Determine the (x, y) coordinate at the center of the cell enclosing the given text.  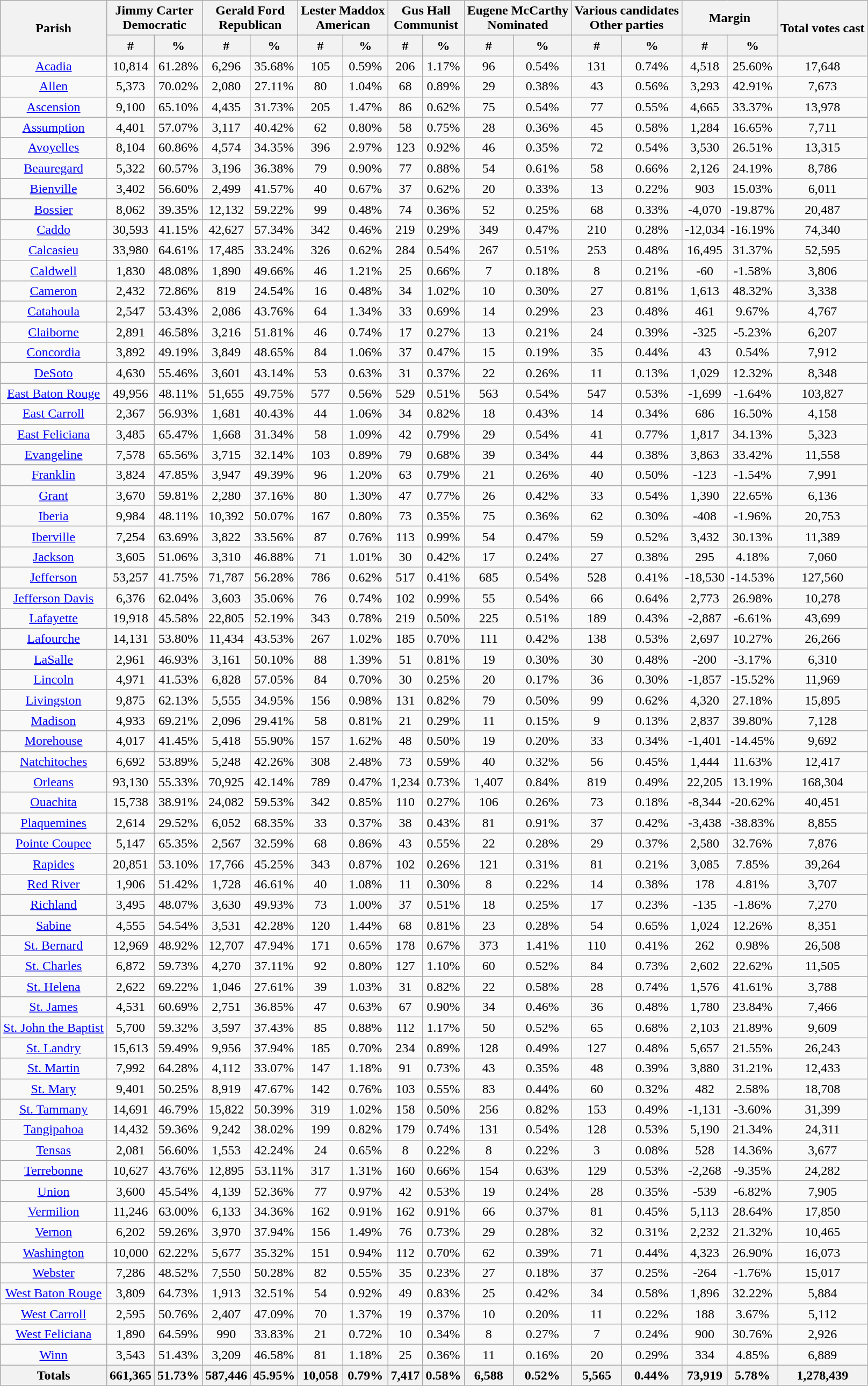
37.16% (274, 495)
1,553 (227, 1150)
40.43% (274, 414)
9,242 (227, 1130)
10.27% (752, 639)
32.59% (274, 843)
5,112 (823, 1314)
67 (405, 1007)
990 (227, 1334)
4,139 (227, 1191)
225 (489, 619)
Plaquemines (54, 823)
43.14% (274, 373)
45.54% (178, 1191)
2,567 (227, 843)
6,310 (823, 659)
56 (597, 762)
3,849 (227, 353)
10,814 (130, 66)
65.35% (178, 843)
1,906 (130, 884)
57.34% (274, 229)
East Baton Rouge (54, 393)
482 (705, 1089)
111 (489, 639)
7,270 (823, 904)
8,786 (823, 168)
2,622 (130, 987)
48.08% (178, 270)
55.46% (178, 373)
Grant (54, 495)
5,884 (823, 1294)
1.31% (365, 1170)
Caddo (54, 229)
15,613 (130, 1048)
3.67% (752, 1314)
14,691 (130, 1109)
3,824 (130, 475)
53 (321, 373)
70,925 (227, 782)
1,613 (705, 291)
2,602 (705, 966)
461 (705, 312)
1,817 (705, 434)
69.22% (178, 987)
24.19% (752, 168)
St. Tammany (54, 1109)
48.92% (178, 946)
1,284 (705, 127)
56.28% (274, 577)
Jimmy CarterDemocratic (154, 18)
210 (597, 229)
25.60% (752, 66)
26,508 (823, 946)
373 (489, 946)
9,609 (823, 1028)
69.21% (178, 721)
34.36% (274, 1211)
1,234 (405, 782)
2,961 (130, 659)
Margin (729, 18)
2,126 (705, 168)
256 (489, 1109)
12,707 (227, 946)
1,024 (705, 925)
49 (405, 1294)
1.47% (365, 107)
12.26% (752, 925)
Lester MaddoxAmerican (343, 18)
0.84% (542, 782)
2,432 (130, 291)
27.18% (752, 700)
120 (321, 925)
53.80% (178, 639)
65 (597, 1028)
46.61% (274, 884)
563 (489, 393)
3,630 (227, 904)
71,787 (227, 577)
-19.87% (752, 209)
2,773 (705, 598)
547 (597, 393)
2.97% (365, 148)
62.04% (178, 598)
1,278,439 (823, 1375)
2,697 (705, 639)
7,992 (130, 1068)
326 (321, 250)
16.65% (752, 127)
51.73% (178, 1375)
55 (489, 598)
29.52% (178, 823)
13,978 (823, 107)
123 (405, 148)
33.07% (274, 1068)
31.37% (752, 250)
349 (489, 229)
7,991 (823, 475)
48.65% (274, 353)
49.66% (274, 270)
1.34% (365, 312)
3,670 (130, 495)
Claiborne (54, 332)
5,113 (705, 1211)
295 (705, 557)
189 (597, 619)
9,875 (130, 700)
26 (489, 495)
7,060 (823, 557)
4,270 (227, 966)
2,103 (705, 1028)
49.19% (178, 353)
East Feliciana (54, 434)
26.90% (752, 1253)
64.28% (178, 1068)
LaSalle (54, 659)
Calcasieu (54, 250)
Caldwell (54, 270)
73,919 (705, 1375)
3,601 (227, 373)
-8,344 (705, 802)
3,707 (823, 884)
85 (321, 1028)
8,104 (130, 148)
7,417 (405, 1375)
2,407 (227, 1314)
4,401 (130, 127)
529 (405, 393)
West Carroll (54, 1314)
9.67% (752, 312)
55.90% (274, 741)
-539 (705, 1191)
26,266 (823, 639)
3,806 (823, 270)
50.25% (178, 1089)
42.91% (752, 87)
15.03% (752, 189)
-1.96% (752, 516)
2,837 (705, 721)
41.61% (752, 987)
1,913 (227, 1294)
50 (489, 1028)
45.58% (178, 619)
1.21% (365, 270)
5,323 (823, 434)
46.93% (178, 659)
121 (489, 864)
6,011 (823, 189)
64.59% (178, 1334)
1.04% (365, 87)
105 (321, 66)
5,657 (705, 1048)
Jefferson Davis (54, 598)
0.97% (365, 1191)
7,905 (823, 1191)
2,367 (130, 414)
20,487 (823, 209)
26,243 (823, 1048)
36.38% (274, 168)
Natchitoches (54, 762)
154 (489, 1170)
11.63% (752, 762)
St. Helena (54, 987)
17,648 (823, 66)
-18,530 (705, 577)
16.50% (752, 414)
52,595 (823, 250)
70.02% (178, 87)
74,340 (823, 229)
7.85% (752, 864)
661,365 (130, 1375)
50.76% (178, 1314)
2,580 (705, 843)
20,753 (823, 516)
64.73% (178, 1294)
Eugene McCarthyNominated (518, 18)
6,202 (130, 1232)
9,956 (227, 1048)
Franklin (54, 475)
Various candidatesOther parties (627, 18)
3,432 (705, 536)
35.68% (274, 66)
Livingston (54, 700)
3,117 (227, 127)
157 (321, 741)
13,315 (823, 148)
11,505 (823, 966)
1.09% (365, 434)
47.67% (274, 1089)
53,257 (130, 577)
3,531 (227, 925)
0.72% (365, 1334)
63 (405, 475)
1,896 (705, 1294)
127,560 (823, 577)
1.30% (365, 495)
Ascension (54, 107)
0.94% (365, 1253)
49.75% (274, 393)
205 (321, 107)
Avoyelles (54, 148)
-1,857 (705, 680)
-14.53% (752, 577)
577 (321, 393)
2,595 (130, 1314)
23.84% (752, 1007)
21.89% (752, 1028)
5,373 (130, 87)
St. Charles (54, 966)
31.21% (752, 1068)
-1.64% (752, 393)
7,550 (227, 1273)
-200 (705, 659)
48.07% (178, 904)
3,338 (823, 291)
74 (405, 209)
26.51% (752, 148)
151 (321, 1253)
262 (705, 946)
31.73% (274, 107)
24,311 (823, 1130)
5,418 (227, 741)
32.22% (752, 1294)
-325 (705, 332)
1,668 (227, 434)
0.61% (542, 168)
10,278 (823, 598)
21.34% (752, 1130)
33.24% (274, 250)
587,446 (227, 1375)
St. John the Baptist (54, 1028)
-38.83% (752, 823)
54.54% (178, 925)
63.69% (178, 536)
-1.86% (752, 904)
60.69% (178, 1007)
9 (597, 721)
3,892 (130, 353)
17,485 (227, 250)
1.39% (365, 659)
92 (321, 966)
16,495 (705, 250)
St. Martin (54, 1068)
-2,887 (705, 619)
0.15% (542, 721)
Beauregard (54, 168)
3,809 (130, 1294)
42,627 (227, 229)
55.33% (178, 782)
158 (405, 1109)
3,970 (227, 1232)
3,947 (227, 475)
3,485 (130, 434)
179 (405, 1130)
27.11% (274, 87)
Bienville (54, 189)
34.35% (274, 148)
West Baton Rouge (54, 1294)
4.85% (752, 1355)
-1.58% (752, 270)
65.47% (178, 434)
12,433 (823, 1068)
234 (405, 1048)
31,399 (823, 1109)
6,296 (227, 66)
Pointe Coupee (54, 843)
Winn (54, 1355)
59.53% (274, 802)
20,851 (130, 864)
22,205 (705, 782)
40,451 (823, 802)
51 (405, 659)
4,320 (705, 700)
2,280 (227, 495)
64.61% (178, 250)
Catahoula (54, 312)
308 (321, 762)
49,956 (130, 393)
41.57% (274, 189)
6,588 (489, 1375)
36.85% (274, 1007)
7,466 (823, 1007)
93,130 (130, 782)
57.07% (178, 127)
12,969 (130, 946)
1.10% (444, 966)
2,547 (130, 312)
4,158 (823, 414)
65.56% (178, 455)
41.53% (178, 680)
1.20% (365, 475)
Sabine (54, 925)
7,912 (823, 353)
8,351 (823, 925)
8,919 (227, 1089)
0.83% (444, 1294)
Rapides (54, 864)
3,085 (705, 864)
0.19% (542, 353)
Morehouse (54, 741)
4,767 (823, 312)
6,052 (227, 823)
2,891 (130, 332)
65.10% (178, 107)
8,855 (823, 823)
3,715 (227, 455)
Lafourche (54, 639)
4,017 (130, 741)
1,444 (705, 762)
0.75% (444, 127)
Iberville (54, 536)
6,889 (823, 1355)
5,147 (130, 843)
3 (597, 1150)
39.35% (178, 209)
35.06% (274, 598)
3,597 (227, 1028)
21.32% (752, 1232)
-4,070 (705, 209)
5,322 (130, 168)
11,246 (130, 1211)
41 (597, 434)
56.93% (178, 414)
789 (321, 782)
35.32% (274, 1253)
1.37% (365, 1314)
10,392 (227, 516)
91 (405, 1068)
43.53% (274, 639)
3,880 (705, 1068)
Totals (54, 1375)
103,827 (823, 393)
1,728 (227, 884)
86 (405, 107)
3,310 (227, 557)
Acadia (54, 66)
7,254 (130, 536)
1,830 (130, 270)
50.10% (274, 659)
-135 (705, 904)
St. Mary (54, 1089)
15 (489, 353)
2.58% (752, 1089)
42.24% (274, 1150)
11,434 (227, 639)
Total votes cast (823, 28)
Tensas (54, 1150)
57.05% (274, 680)
29.41% (274, 721)
-14.45% (752, 741)
Parish (54, 28)
37.43% (274, 1028)
62.13% (178, 700)
48.52% (178, 1273)
59.32% (178, 1028)
59.73% (178, 966)
396 (321, 148)
53.43% (178, 312)
2,086 (227, 312)
0.08% (652, 1150)
12,417 (823, 762)
7,578 (130, 455)
47.85% (178, 475)
59 (597, 536)
37.11% (274, 966)
-3,438 (705, 823)
15,822 (227, 1109)
0.17% (542, 680)
Assumption (54, 127)
3,822 (227, 536)
5,248 (227, 762)
9,692 (823, 741)
15,738 (130, 802)
Webster (54, 1273)
4,112 (227, 1068)
51.06% (178, 557)
5,555 (227, 700)
49.39% (274, 475)
Madison (54, 721)
3,216 (227, 332)
24,082 (227, 802)
28.64% (752, 1211)
60.57% (178, 168)
138 (597, 639)
9,100 (130, 107)
42.28% (274, 925)
Iberia (54, 516)
West Feliciana (54, 1334)
1,029 (705, 373)
4,630 (130, 373)
38.02% (274, 1130)
7,876 (823, 843)
51,655 (227, 393)
4,435 (227, 107)
1,780 (705, 1007)
5.78% (752, 1375)
48.32% (752, 291)
Tangipahoa (54, 1130)
42.14% (274, 782)
32 (597, 1232)
Terrebonne (54, 1170)
129 (597, 1170)
-1,131 (705, 1109)
171 (321, 946)
52 (489, 209)
1.03% (365, 987)
Gus HallCommunist (426, 18)
13.19% (752, 782)
10,627 (130, 1170)
41.75% (178, 577)
51.43% (178, 1355)
St. Landry (54, 1048)
3,863 (705, 455)
1,576 (705, 987)
199 (321, 1130)
31.34% (274, 434)
6,828 (227, 680)
900 (705, 1334)
51.81% (274, 332)
59.22% (274, 209)
-16.19% (752, 229)
3,543 (130, 1355)
51.42% (178, 884)
14,432 (130, 1130)
22.62% (752, 966)
26.98% (752, 598)
6,376 (130, 598)
-15.52% (752, 680)
33.56% (274, 536)
2,081 (130, 1150)
-6.61% (752, 619)
4,665 (705, 107)
-408 (705, 516)
82 (321, 1273)
83 (489, 1089)
2,232 (705, 1232)
18,708 (823, 1089)
41.45% (178, 741)
52.36% (274, 1191)
33,980 (130, 250)
0.64% (652, 598)
-6.82% (752, 1191)
167 (321, 516)
3,603 (227, 598)
2,926 (823, 1334)
53.11% (274, 1170)
Ouachita (54, 802)
39,264 (823, 864)
87 (321, 536)
Gerald FordRepublican (250, 18)
6,207 (823, 332)
33.83% (274, 1334)
11,389 (823, 536)
3,605 (130, 557)
10,000 (130, 1253)
1,046 (227, 987)
15,017 (823, 1273)
685 (489, 577)
1,390 (705, 495)
1.08% (365, 884)
4,933 (130, 721)
St. James (54, 1007)
7,286 (130, 1273)
1,681 (227, 414)
2,080 (227, 87)
1,407 (489, 782)
50.28% (274, 1273)
3,530 (705, 148)
39.80% (752, 721)
24,282 (823, 1170)
6,872 (130, 966)
68.35% (274, 823)
10,058 (321, 1375)
Allen (54, 87)
Union (54, 1191)
-12,034 (705, 229)
284 (405, 250)
-264 (705, 1273)
12,132 (227, 209)
5,190 (705, 1130)
72.86% (178, 291)
47.94% (274, 946)
Evangeline (54, 455)
7,673 (823, 87)
3,402 (130, 189)
3,600 (130, 1191)
3,677 (823, 1150)
113 (405, 536)
DeSoto (54, 373)
4.18% (752, 557)
9,984 (130, 516)
Vernon (54, 1232)
59.81% (178, 495)
-1.54% (752, 475)
1.01% (365, 557)
34.13% (752, 434)
3,495 (130, 904)
Jackson (54, 557)
-20.62% (752, 802)
4,518 (705, 66)
38.91% (178, 802)
16,073 (823, 1253)
3,161 (227, 659)
50.07% (274, 516)
142 (321, 1089)
0.86% (365, 843)
3,293 (705, 87)
38 (405, 823)
8,348 (823, 373)
-5.23% (752, 332)
1.41% (542, 946)
0.16% (542, 1355)
40.42% (274, 127)
21.55% (752, 1048)
Cameron (54, 291)
9,401 (130, 1089)
Orleans (54, 782)
30,593 (130, 229)
2,751 (227, 1007)
206 (405, 66)
53.10% (178, 864)
4,574 (227, 148)
147 (321, 1068)
46.88% (274, 557)
70 (321, 1314)
47.09% (274, 1314)
33.37% (752, 107)
3,196 (227, 168)
8,062 (130, 209)
-60 (705, 270)
5,677 (227, 1253)
11,558 (823, 455)
45.95% (274, 1375)
0.78% (365, 619)
12,895 (227, 1170)
2,096 (227, 721)
30.13% (752, 536)
50.39% (274, 1109)
Vermilion (54, 1211)
14.36% (752, 1150)
1.49% (365, 1232)
1.62% (365, 741)
34.95% (274, 700)
334 (705, 1355)
14,131 (130, 639)
188 (705, 1314)
33.42% (752, 455)
153 (597, 1109)
64 (321, 312)
317 (321, 1170)
4,323 (705, 1253)
43,699 (823, 619)
59.26% (178, 1232)
30.76% (752, 1334)
0.85% (365, 802)
46.79% (178, 1109)
4,531 (130, 1007)
59.36% (178, 1130)
7,128 (823, 721)
Bossier (54, 209)
41.15% (178, 229)
160 (405, 1170)
32.14% (274, 455)
17,850 (823, 1211)
-9.35% (752, 1170)
517 (405, 577)
5,565 (597, 1375)
Concordia (54, 353)
903 (705, 189)
15,895 (823, 700)
168,304 (823, 782)
6,692 (130, 762)
253 (597, 250)
-1,401 (705, 741)
59.49% (178, 1048)
-3.60% (752, 1109)
6,133 (227, 1211)
Red River (54, 884)
32.51% (274, 1294)
686 (705, 414)
72 (597, 148)
53.89% (178, 762)
60.86% (178, 148)
-3.17% (752, 659)
52.19% (274, 619)
45.25% (274, 864)
319 (321, 1109)
45 (597, 127)
106 (489, 802)
Lafayette (54, 619)
17,766 (227, 864)
5,700 (130, 1028)
Washington (54, 1253)
Jefferson (54, 577)
3,788 (823, 987)
-1,699 (705, 393)
1.44% (365, 925)
East Carroll (54, 414)
7,711 (823, 127)
11,969 (823, 680)
St. Bernard (54, 946)
3,209 (227, 1355)
24.54% (274, 291)
16 (321, 291)
2,499 (227, 189)
88 (321, 659)
4,555 (130, 925)
1.00% (365, 904)
786 (321, 577)
27.61% (274, 987)
-2,268 (705, 1170)
32.76% (752, 843)
2.48% (365, 762)
12.32% (752, 373)
4,971 (130, 680)
Lincoln (54, 680)
22.65% (752, 495)
0.87% (365, 864)
63.00% (178, 1211)
22,805 (227, 619)
10,465 (823, 1232)
19,918 (130, 619)
Richland (54, 904)
-1.76% (752, 1273)
2,614 (130, 823)
42.26% (274, 762)
-123 (705, 475)
62.22% (178, 1253)
0.69% (444, 312)
4.81% (752, 884)
6,136 (823, 495)
61.28% (178, 66)
49.93% (274, 904)
